Return [x, y] of the center of cell containing provided text 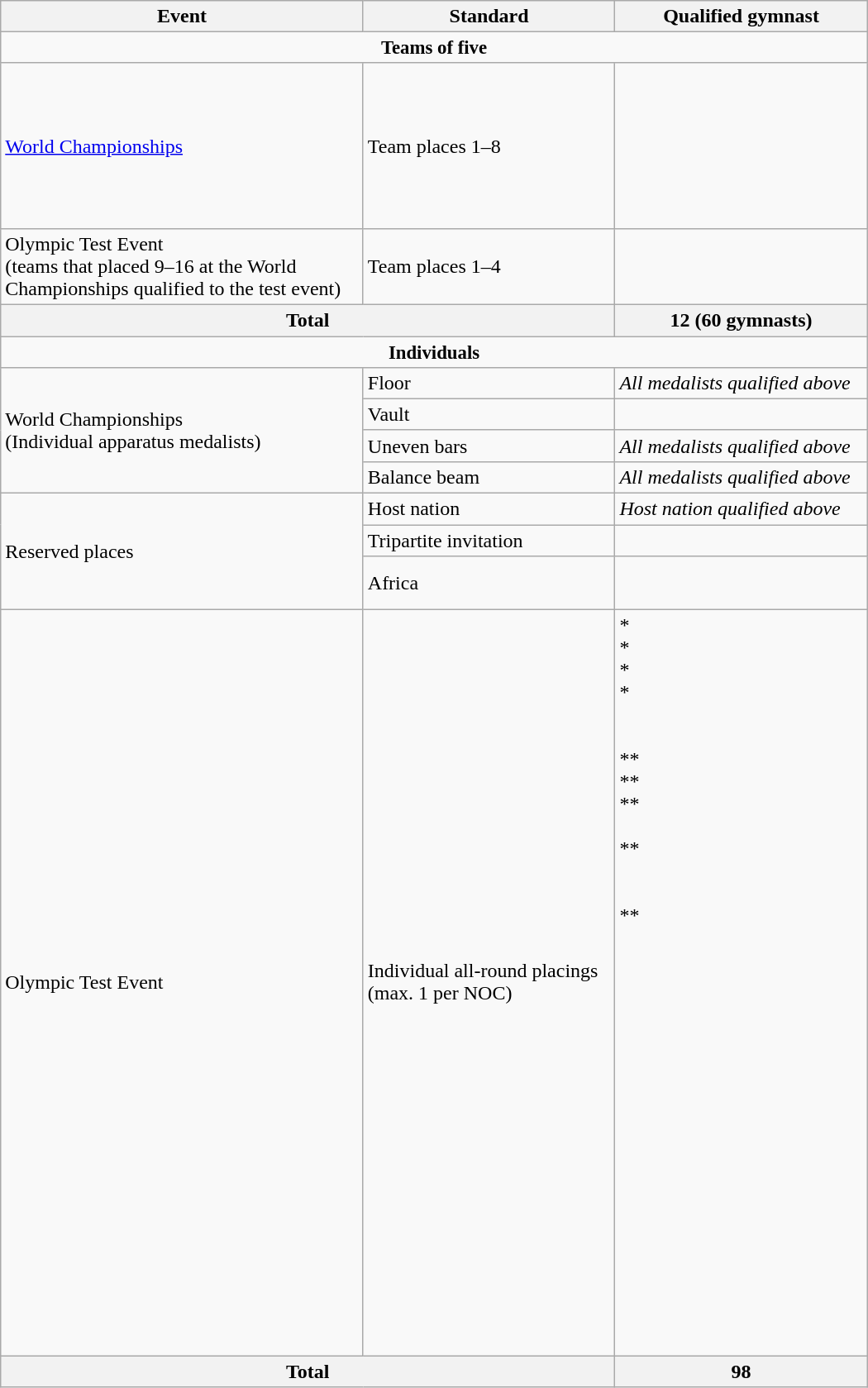
Africa [489, 584]
Olympic Test Event [182, 983]
Vault [489, 414]
Qualified gymnast [741, 17]
Olympic Test Event(teams that placed 9–16 at the WorldChampionships qualified to the test event) [182, 266]
Floor [489, 383]
Reserved places [182, 551]
Tripartite invitation [489, 540]
Host nation qualified above [741, 508]
Individual all-round placings(max. 1 per NOC) [489, 983]
World Championships [182, 145]
Individuals [434, 352]
Balance beam [489, 477]
Team places 1–8 [489, 145]
Uneven bars [489, 446]
Host nation [489, 508]
98 [741, 1371]
12 (60 gymnasts) [741, 321]
Team places 1–4 [489, 266]
************** [741, 983]
Event [182, 17]
World Championships(Individual apparatus medalists) [182, 430]
Standard [489, 17]
Teams of five [434, 48]
